Determine the [X, Y] coordinate at the center of the cell enclosing the given text.  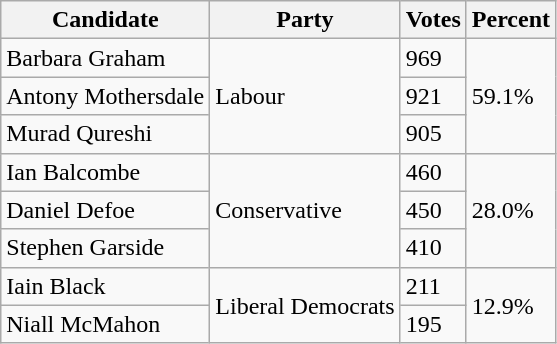
195 [433, 324]
Niall McMahon [106, 324]
905 [433, 134]
Labour [305, 96]
460 [433, 172]
Antony Mothersdale [106, 96]
450 [433, 210]
969 [433, 58]
Liberal Democrats [305, 305]
Iain Black [106, 286]
12.9% [510, 305]
Daniel Defoe [106, 210]
211 [433, 286]
59.1% [510, 96]
Party [305, 20]
410 [433, 248]
Candidate [106, 20]
28.0% [510, 210]
Barbara Graham [106, 58]
Murad Qureshi [106, 134]
Conservative [305, 210]
Ian Balcombe [106, 172]
Stephen Garside [106, 248]
921 [433, 96]
Votes [433, 20]
Percent [510, 20]
